Pinpoint the cell where the given text exists, returning its [x, y] midpoint coordinate. 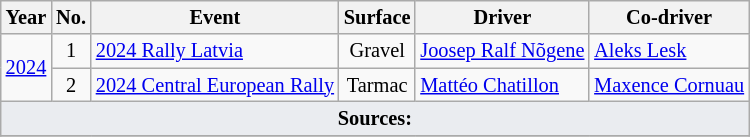
Sources: [375, 118]
2024 Rally Latvia [215, 51]
Mattéo Chatillon [502, 85]
Joosep Ralf Nõgene [502, 51]
Year [26, 17]
Driver [502, 17]
2 [71, 85]
Tarmac [377, 85]
Event [215, 17]
2024 [26, 68]
Surface [377, 17]
Aleks Lesk [669, 51]
Co-driver [669, 17]
Maxence Cornuau [669, 85]
2024 Central European Rally [215, 85]
Gravel [377, 51]
1 [71, 51]
No. [71, 17]
